Extract the (x, y) coordinate from the center of the cell holding the provided text.  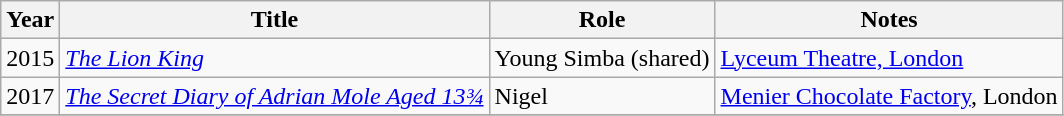
2015 (30, 58)
Notes (889, 20)
Young Simba (shared) (602, 58)
2017 (30, 96)
Lyceum Theatre, London (889, 58)
Role (602, 20)
Year (30, 20)
Nigel (602, 96)
The Lion King (274, 58)
Menier Chocolate Factory, London (889, 96)
The Secret Diary of Adrian Mole Aged 13¾ (274, 96)
Title (274, 20)
